Determine the (X, Y) coordinate at the center of the cell enclosing the given text.  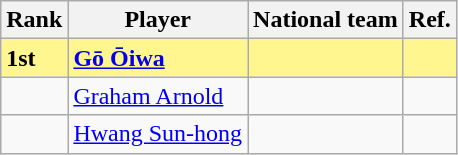
National team (326, 20)
Player (158, 20)
1st (34, 58)
Hwang Sun-hong (158, 134)
Rank (34, 20)
Graham Arnold (158, 96)
Gō Ōiwa (158, 58)
Ref. (430, 20)
